Find where the given text appears and provide that cell's center as [X, Y] coordinate. 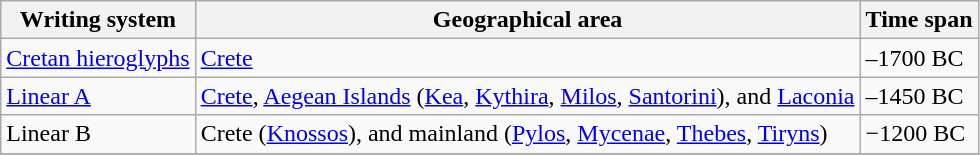
Linear A [98, 96]
Crete, Aegean Islands (Kea, Kythira, Milos, Santorini), and Laconia [528, 96]
−1200 BC [919, 134]
Time span [919, 20]
Geographical area [528, 20]
–1700 BC [919, 58]
Crete (Knossos), and mainland (Pylos, Mycenae, Thebes, Tiryns) [528, 134]
–1450 BC [919, 96]
Linear B [98, 134]
Crete [528, 58]
Cretan hieroglyphs [98, 58]
Writing system [98, 20]
